Output the (X, Y) coordinate of the center of the cell containing the given text.  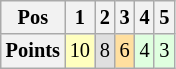
Points (33, 51)
5 (164, 17)
10 (80, 51)
8 (105, 51)
6 (125, 51)
Pos (33, 17)
2 (105, 17)
1 (80, 17)
